Pinpoint the cell where the given text exists, returning its [x, y] midpoint coordinate. 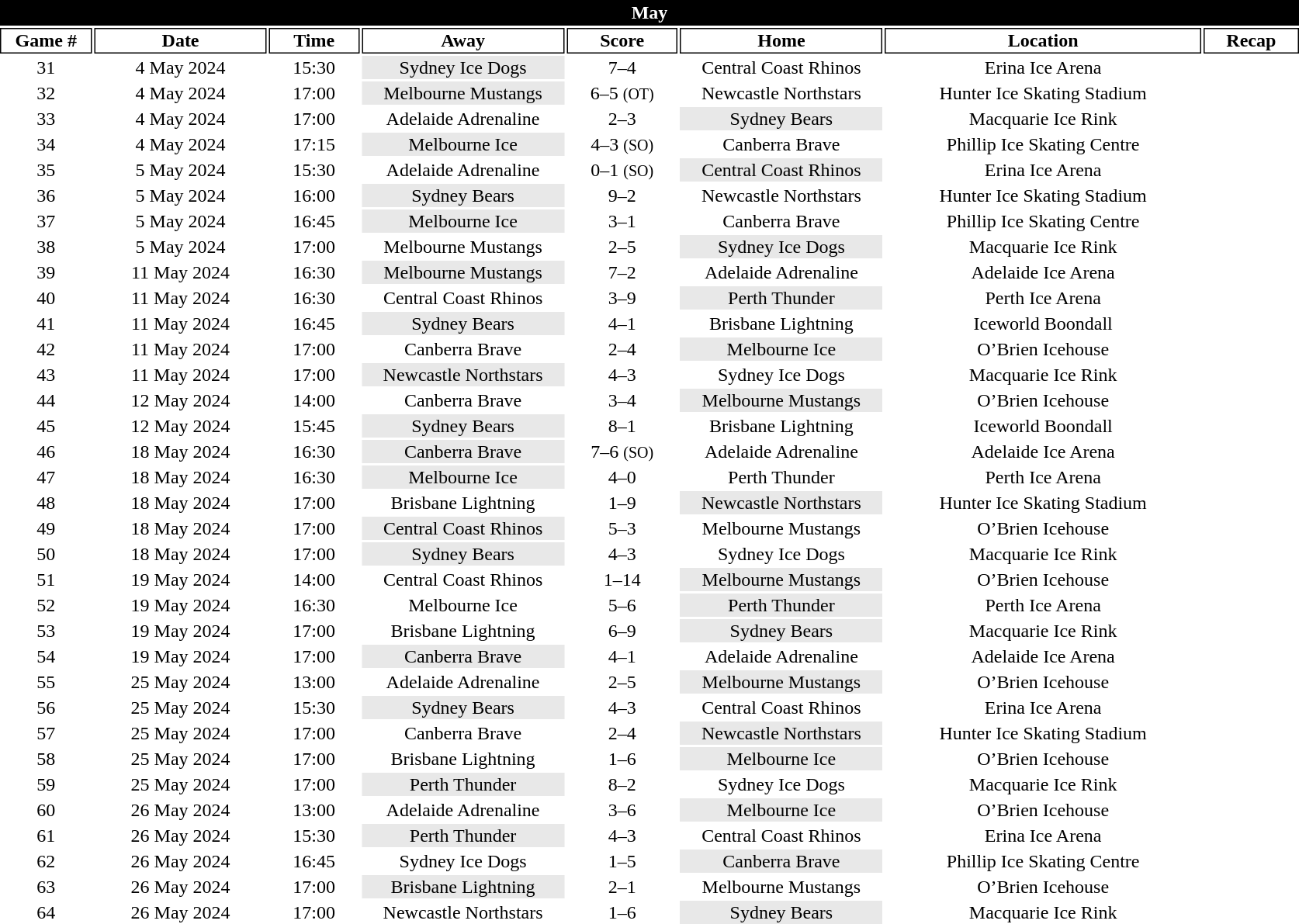
16:00 [314, 196]
Time [314, 40]
36 [47, 196]
6–5 (OT) [622, 93]
41 [47, 324]
50 [47, 554]
3–4 [622, 400]
58 [47, 759]
46 [47, 452]
56 [47, 708]
1–9 [622, 503]
64 [47, 912]
37 [47, 221]
3–6 [622, 810]
Home [781, 40]
42 [47, 349]
63 [47, 887]
3–9 [622, 298]
7–2 [622, 272]
Recap [1251, 40]
32 [47, 93]
Score [622, 40]
54 [47, 656]
7–4 [622, 67]
33 [47, 119]
7–6 (SO) [622, 452]
15:45 [314, 426]
49 [47, 528]
44 [47, 400]
57 [47, 733]
59 [47, 784]
31 [47, 67]
May [649, 12]
3–1 [622, 221]
45 [47, 426]
8–2 [622, 784]
Game # [47, 40]
Date [181, 40]
5–6 [622, 605]
39 [47, 272]
60 [47, 810]
43 [47, 375]
9–2 [622, 196]
Location [1043, 40]
5–3 [622, 528]
34 [47, 144]
1–14 [622, 580]
38 [47, 247]
53 [47, 631]
17:15 [314, 144]
4–0 [622, 477]
0–1 (SO) [622, 170]
48 [47, 503]
1–5 [622, 861]
6–9 [622, 631]
2–3 [622, 119]
61 [47, 836]
62 [47, 861]
51 [47, 580]
2–1 [622, 887]
52 [47, 605]
47 [47, 477]
8–1 [622, 426]
55 [47, 682]
35 [47, 170]
40 [47, 298]
Away [463, 40]
4–3 (SO) [622, 144]
